Detect which cell encompasses the target text, then output its (X, Y) center coordinate. 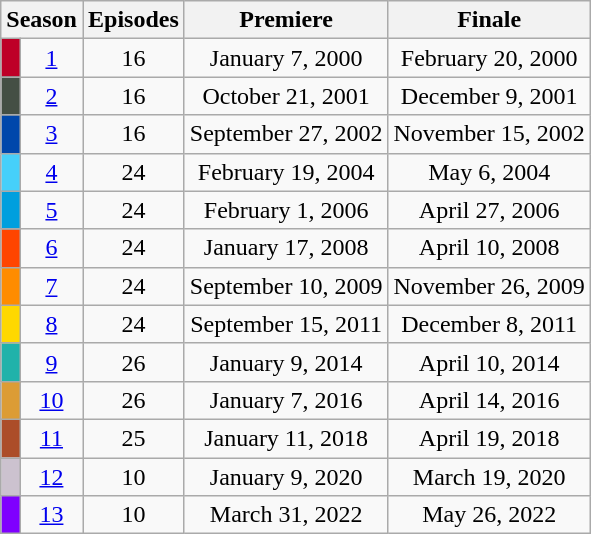
3 (51, 134)
March 31, 2022 (286, 515)
25 (133, 438)
8 (51, 324)
May 6, 2004 (489, 172)
December 9, 2001 (489, 96)
4 (51, 172)
February 19, 2004 (286, 172)
Premiere (286, 20)
December 8, 2011 (489, 324)
September 10, 2009 (286, 286)
November 26, 2009 (489, 286)
April 27, 2006 (489, 210)
May 26, 2022 (489, 515)
12 (51, 477)
April 10, 2008 (489, 248)
7 (51, 286)
March 19, 2020 (489, 477)
6 (51, 248)
January 11, 2018 (286, 438)
13 (51, 515)
January 7, 2016 (286, 400)
January 9, 2014 (286, 362)
January 7, 2000 (286, 58)
September 27, 2002 (286, 134)
9 (51, 362)
February 1, 2006 (286, 210)
2 (51, 96)
September 15, 2011 (286, 324)
1 (51, 58)
February 20, 2000 (489, 58)
October 21, 2001 (286, 96)
January 9, 2020 (286, 477)
April 19, 2018 (489, 438)
November 15, 2002 (489, 134)
January 17, 2008 (286, 248)
April 10, 2014 (489, 362)
11 (51, 438)
Episodes (133, 20)
5 (51, 210)
Finale (489, 20)
Season (42, 20)
April 14, 2016 (489, 400)
